Locate the cell with the specified text and output its (X, Y) center coordinate. 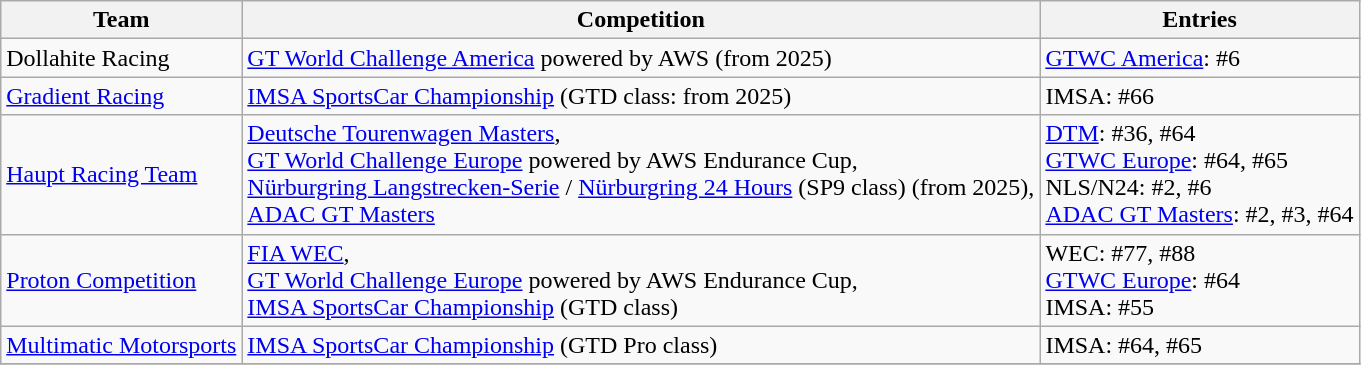
Haupt Racing Team (122, 174)
DTM: #36, #64 GTWC Europe: #64, #65 NLS/N24: #2, #6 ADAC GT Masters: #2, #3, #64 (1200, 174)
Team (122, 20)
IMSA: #64, #65 (1200, 345)
GTWC America: #6 (1200, 58)
Dollahite Racing (122, 58)
Proton Competition (122, 280)
Competition (641, 20)
FIA WEC, GT World Challenge Europe powered by AWS Endurance Cup, IMSA SportsCar Championship (GTD class) (641, 280)
IMSA SportsCar Championship (GTD class: from 2025) (641, 96)
IMSA: #66 (1200, 96)
Gradient Racing (122, 96)
Multimatic Motorsports (122, 345)
IMSA SportsCar Championship (GTD Pro class) (641, 345)
WEC: #77, #88 GTWC Europe: #64 IMSA: #55 (1200, 280)
GT World Challenge America powered by AWS (from 2025) (641, 58)
Entries (1200, 20)
